Find where the given text appears and provide that cell's center as (x, y) coordinate. 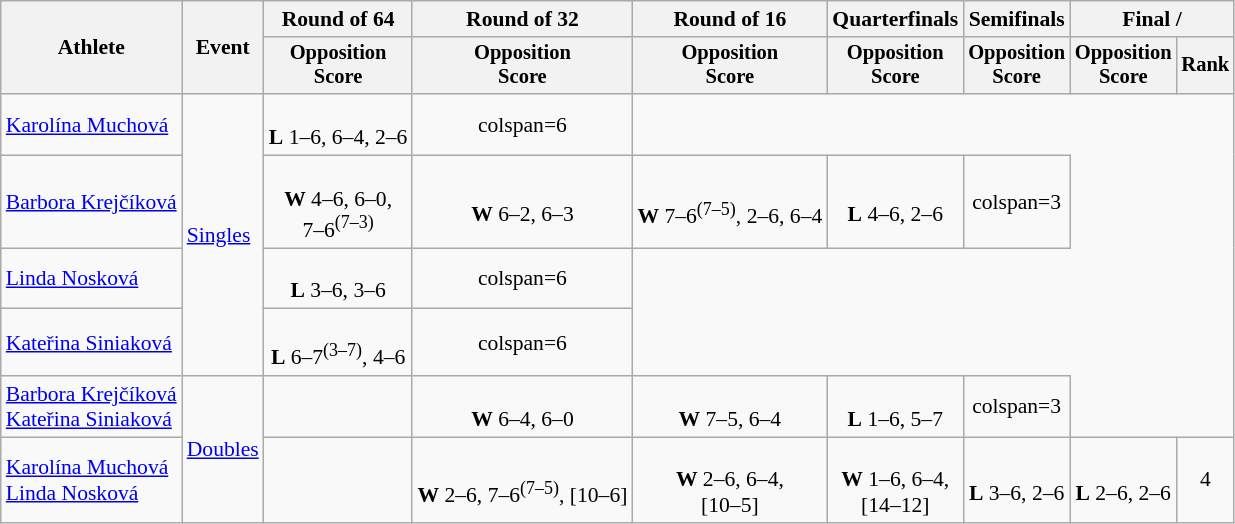
W 7–5, 6–4 (730, 406)
Barbora Krejčíková (92, 202)
Singles (223, 234)
W 2–6, 6–4,[10–5] (730, 480)
Barbora KrejčíkováKateřina Siniaková (92, 406)
Quarterfinals (895, 19)
Doubles (223, 450)
Round of 32 (522, 19)
4 (1205, 480)
W 6–2, 6–3 (522, 202)
L 4–6, 2–6 (895, 202)
Round of 64 (338, 19)
Final / (1152, 19)
W 7–6(7–5), 2–6, 6–4 (730, 202)
L 2–6, 2–6 (1124, 480)
Karolína MuchováLinda Nosková (92, 480)
Semifinals (1016, 19)
W 4–6, 6–0,7–6(7–3) (338, 202)
L 1–6, 5–7 (895, 406)
Event (223, 48)
Round of 16 (730, 19)
Linda Nosková (92, 278)
W 1–6, 6–4,[14–12] (895, 480)
Athlete (92, 48)
L 1–6, 6–4, 2–6 (338, 124)
Kateřina Siniaková (92, 342)
W 6–4, 6–0 (522, 406)
L 3–6, 3–6 (338, 278)
W 2–6, 7–6(7–5), [10–6] (522, 480)
L 6–7(3–7), 4–6 (338, 342)
Rank (1205, 66)
L 3–6, 2–6 (1016, 480)
Karolína Muchová (92, 124)
